Locate the cell with the specified text and output its (x, y) center coordinate. 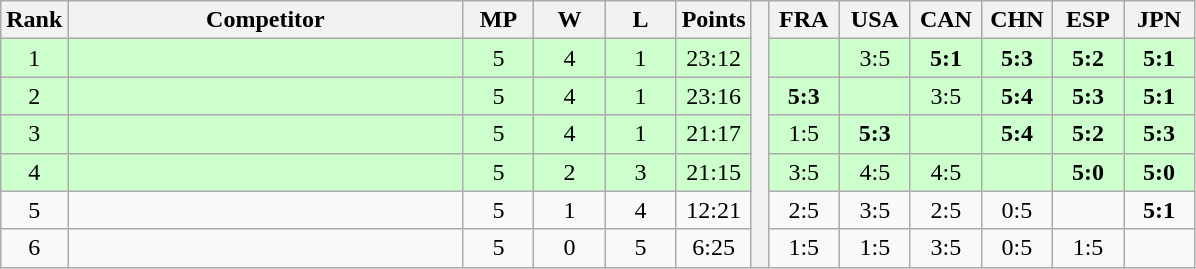
0 (570, 248)
21:17 (714, 134)
Rank (34, 20)
23:16 (714, 96)
6:25 (714, 248)
12:21 (714, 210)
Competitor (266, 20)
ESP (1088, 20)
CAN (946, 20)
MP (498, 20)
JPN (1160, 20)
FRA (804, 20)
Points (714, 20)
21:15 (714, 172)
CHN (1016, 20)
6 (34, 248)
23:12 (714, 58)
W (570, 20)
L (640, 20)
USA (874, 20)
